Find where the given text appears and provide that cell's center as (X, Y) coordinate. 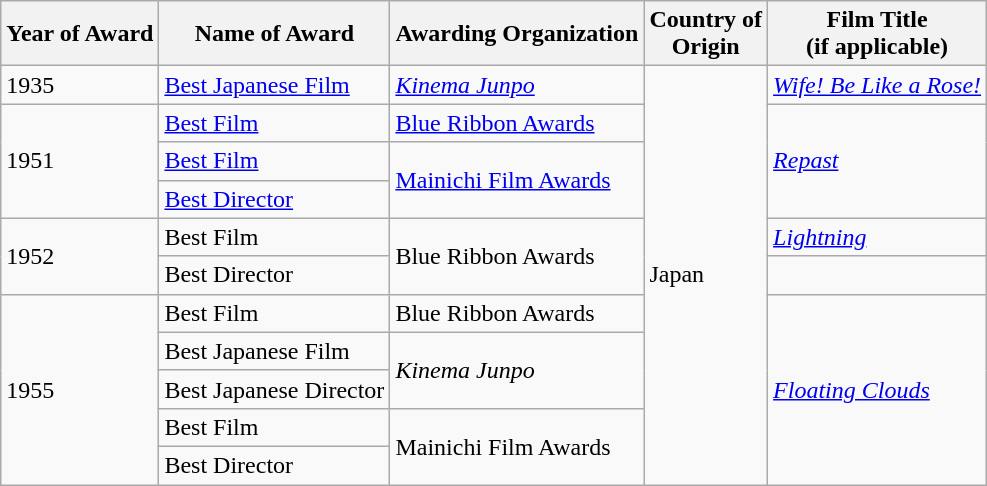
Wife! Be Like a Rose! (878, 85)
1952 (80, 256)
1935 (80, 85)
1951 (80, 161)
Film Title(if applicable) (878, 34)
Awarding Organization (517, 34)
Floating Clouds (878, 389)
Lightning (878, 237)
Year of Award (80, 34)
Name of Award (274, 34)
Best Japanese Director (274, 389)
1955 (80, 389)
Country ofOrigin (706, 34)
Repast (878, 161)
Japan (706, 276)
